Pinpoint the cell where the given text exists, returning its [x, y] midpoint coordinate. 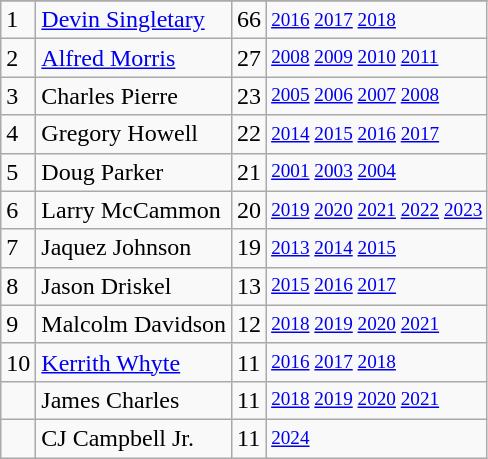
2019 2020 2021 2022 2023 [377, 210]
21 [250, 172]
5 [18, 172]
20 [250, 210]
2001 2003 2004 [377, 172]
27 [250, 58]
19 [250, 248]
2 [18, 58]
Devin Singletary [134, 20]
Jaquez Johnson [134, 248]
7 [18, 248]
3 [18, 96]
2013 2014 2015 [377, 248]
2005 2006 2007 2008 [377, 96]
CJ Campbell Jr. [134, 438]
Malcolm Davidson [134, 324]
22 [250, 134]
1 [18, 20]
2008 2009 2010 2011 [377, 58]
6 [18, 210]
2014 2015 2016 2017 [377, 134]
4 [18, 134]
23 [250, 96]
Doug Parker [134, 172]
10 [18, 362]
Kerrith Whyte [134, 362]
66 [250, 20]
Alfred Morris [134, 58]
Larry McCammon [134, 210]
8 [18, 286]
Charles Pierre [134, 96]
Gregory Howell [134, 134]
13 [250, 286]
2015 2016 2017 [377, 286]
12 [250, 324]
Jason Driskel [134, 286]
9 [18, 324]
James Charles [134, 400]
2024 [377, 438]
